For the text-containing cell, return its midpoint in (x, y) coordinate format. 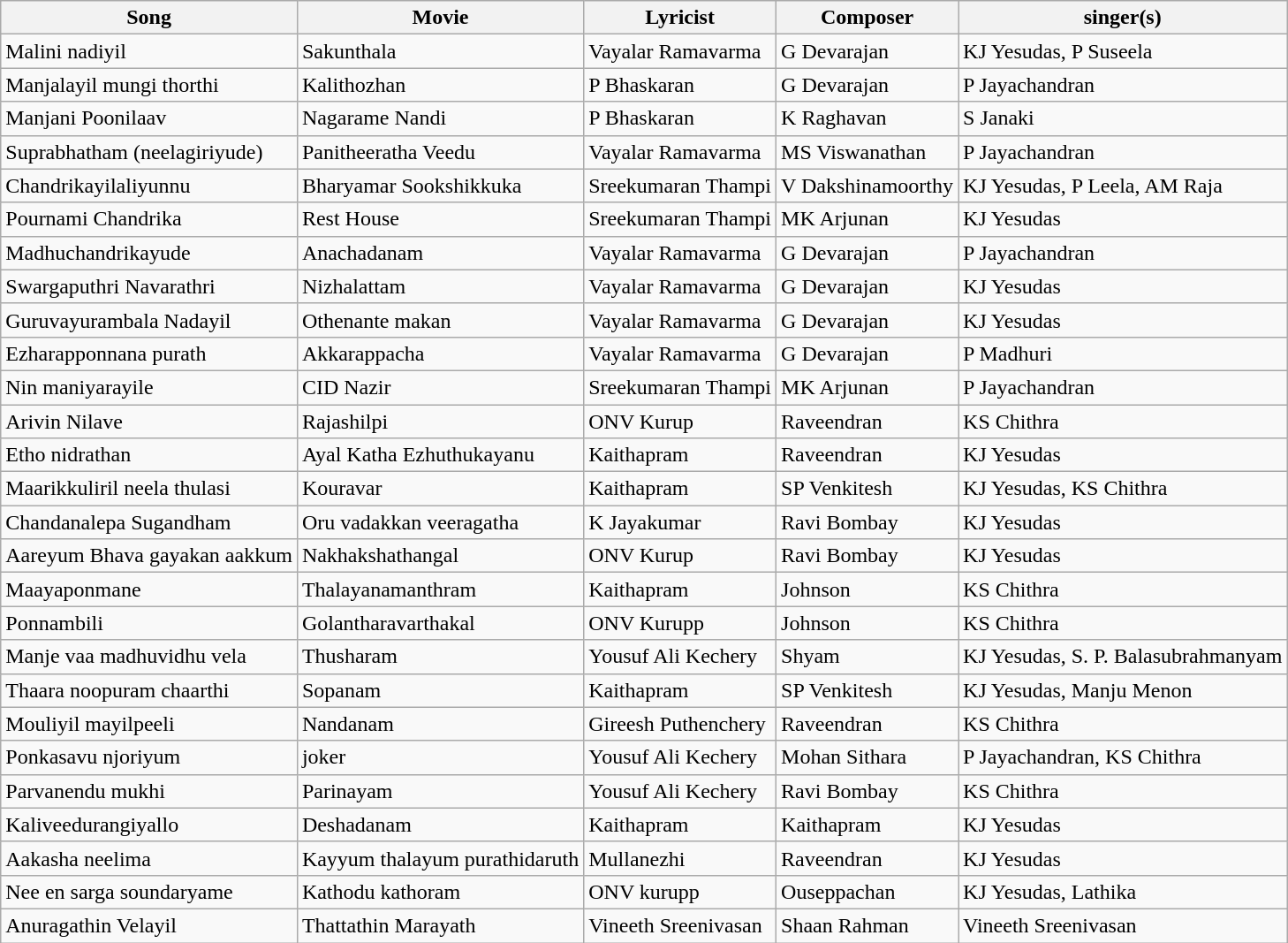
Sakunthala (440, 51)
Thattathin Marayath (440, 925)
Song (149, 18)
KJ Yesudas, P Suseela (1123, 51)
Lyricist (680, 18)
Kouravar (440, 489)
Shaan Rahman (868, 925)
Pournami Chandrika (149, 219)
Anachadanam (440, 253)
Ezharapponnana purath (149, 354)
Kathodu kathoram (440, 892)
Oru vadakkan veeragatha (440, 522)
Sopanam (440, 690)
KJ Yesudas, P Leela, AM Raja (1123, 186)
Madhuchandrikayude (149, 253)
Ouseppachan (868, 892)
Manjalayil mungi thorthi (149, 85)
Arivin Nilave (149, 422)
Nagarame Nandi (440, 118)
KJ Yesudas, Manju Menon (1123, 690)
Kayyum thalayum purathidaruth (440, 858)
Golantharavarthakal (440, 623)
CID Nazir (440, 387)
Kalithozhan (440, 85)
Manje vaa madhuvidhu vela (149, 657)
Etho nidrathan (149, 455)
ONV Kurupp (680, 623)
joker (440, 757)
K Jayakumar (680, 522)
Parvanendu mukhi (149, 791)
Deshadanam (440, 825)
Composer (868, 18)
Shyam (868, 657)
Aakasha neelima (149, 858)
Manjani Poonilaav (149, 118)
Thalayanamanthram (440, 589)
Kaliveedurangiyallo (149, 825)
Nakhakshathangal (440, 556)
Thaara noopuram chaarthi (149, 690)
V Dakshinamoorthy (868, 186)
P Madhuri (1123, 354)
Parinayam (440, 791)
singer(s) (1123, 18)
Chandanalepa Sugandham (149, 522)
Mohan Sithara (868, 757)
KJ Yesudas, KS Chithra (1123, 489)
Movie (440, 18)
Maayaponmane (149, 589)
Maarikkuliril neela thulasi (149, 489)
Swargaputhri Navarathri (149, 286)
MS Viswanathan (868, 152)
ONV kurupp (680, 892)
Mouliyil mayilpeeli (149, 724)
Anuragathin Velayil (149, 925)
Nandanam (440, 724)
KJ Yesudas, Lathika (1123, 892)
P Jayachandran, KS Chithra (1123, 757)
Thusharam (440, 657)
Rajashilpi (440, 422)
Bharyamar Sookshikkuka (440, 186)
Chandrikayilaliyunnu (149, 186)
Panitheeratha Veedu (440, 152)
Akkarappacha (440, 354)
Ponkasavu njoriyum (149, 757)
Malini nadiyil (149, 51)
Ponnambili (149, 623)
Nee en sarga soundaryame (149, 892)
Guruvayurambala Nadayil (149, 320)
Nizhalattam (440, 286)
Aareyum Bhava gayakan aakkum (149, 556)
KJ Yesudas, S. P. Balasubrahmanyam (1123, 657)
Mullanezhi (680, 858)
Gireesh Puthenchery (680, 724)
Ayal Katha Ezhuthukayanu (440, 455)
Nin maniyarayile (149, 387)
Rest House (440, 219)
K Raghavan (868, 118)
S Janaki (1123, 118)
Suprabhatham (neelagiriyude) (149, 152)
Othenante makan (440, 320)
